Return [x, y] of the center of cell containing provided text 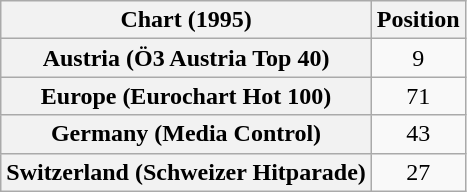
Austria (Ö3 Austria Top 40) [186, 58]
71 [418, 96]
9 [418, 58]
Germany (Media Control) [186, 134]
Chart (1995) [186, 20]
43 [418, 134]
Switzerland (Schweizer Hitparade) [186, 172]
27 [418, 172]
Europe (Eurochart Hot 100) [186, 96]
Position [418, 20]
